Identify which cell holds the provided text, then report its [X, Y] central coordinate. 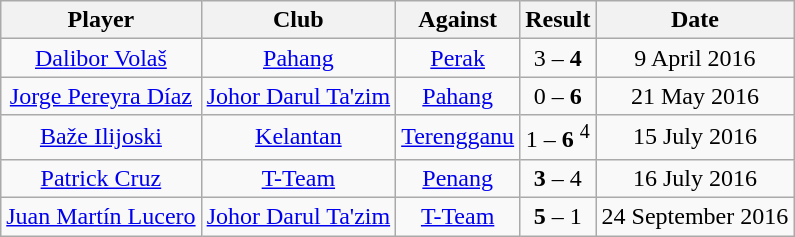
1 – 6 4 [558, 138]
Dalibor Volaš [101, 58]
Kelantan [298, 138]
Penang [458, 178]
Juan Martín Lucero [101, 217]
0 – 6 [558, 96]
Against [458, 20]
16 July 2016 [695, 178]
Result [558, 20]
21 May 2016 [695, 96]
15 July 2016 [695, 138]
Player [101, 20]
Club [298, 20]
24 September 2016 [695, 217]
Perak [458, 58]
Jorge Pereyra Díaz [101, 96]
5 – 1 [558, 217]
9 April 2016 [695, 58]
Baže Ilijoski [101, 138]
Patrick Cruz [101, 178]
Terengganu [458, 138]
Date [695, 20]
